Return (x, y) of the center of cell containing provided text 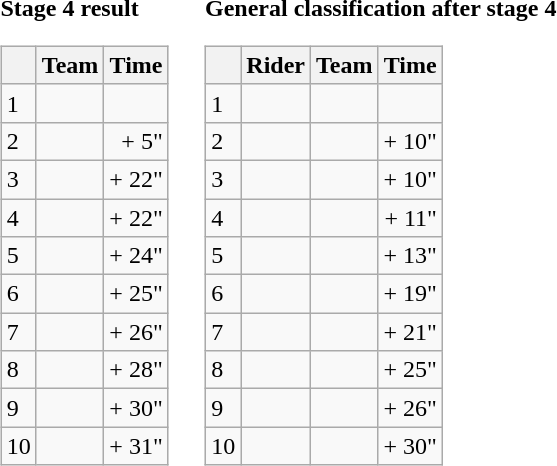
+ 21" (410, 332)
+ 13" (410, 256)
+ 24" (136, 256)
Rider (276, 65)
+ 31" (136, 446)
+ 19" (410, 294)
+ 5" (136, 141)
+ 11" (410, 217)
+ 28" (136, 370)
